Locate the cell with the specified text and output its (X, Y) center coordinate. 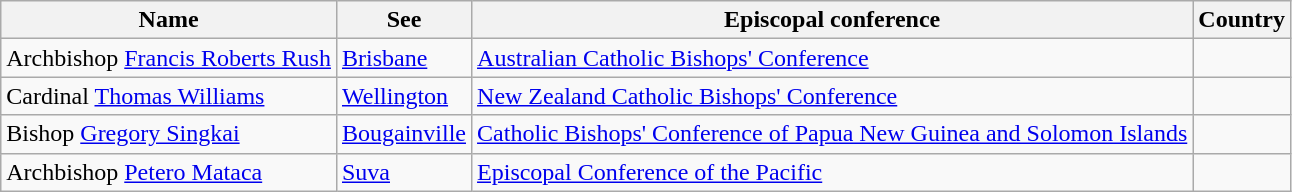
Wellington (404, 96)
New Zealand Catholic Bishops' Conference (832, 96)
Archbishop Petero Mataca (169, 172)
Bougainville (404, 134)
Episcopal conference (832, 20)
Country (1242, 20)
Name (169, 20)
Episcopal Conference of the Pacific (832, 172)
Catholic Bishops' Conference of Papua New Guinea and Solomon Islands (832, 134)
See (404, 20)
Brisbane (404, 58)
Australian Catholic Bishops' Conference (832, 58)
Archbishop Francis Roberts Rush (169, 58)
Suva (404, 172)
Bishop Gregory Singkai (169, 134)
Cardinal Thomas Williams (169, 96)
